Search for the cell housing the specified text and yield its [x, y] center coordinate. 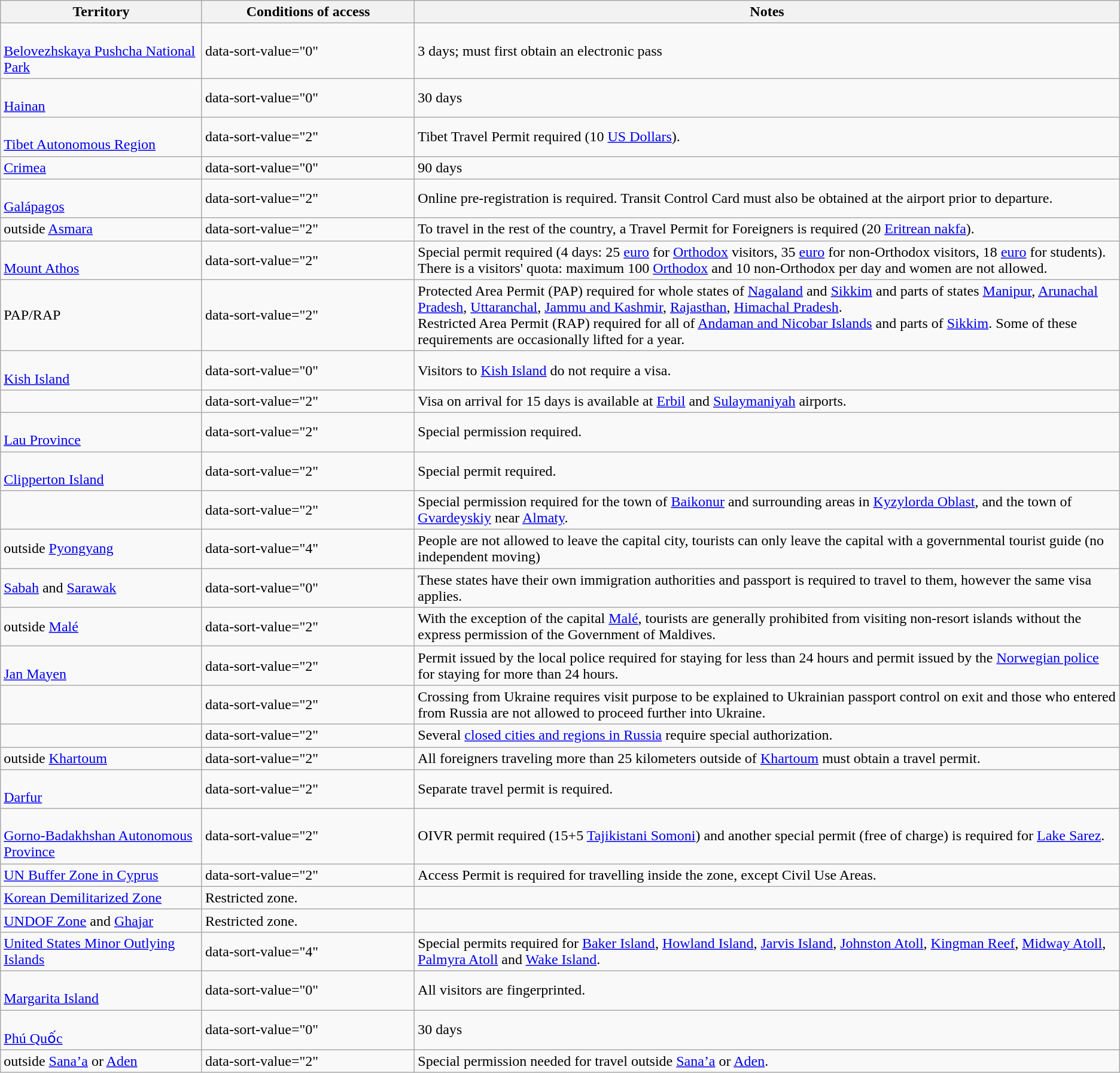
All foreigners traveling more than 25 kilometers outside of Khartoum must obtain a travel permit. [767, 758]
3 days; must first obtain an electronic pass [767, 51]
Special permission required for the town of Baikonur and surrounding areas in Kyzylorda Oblast, and the town of Gvardeyskiy near Almaty. [767, 510]
Tibet Travel Permit required (10 US Dollars). [767, 136]
Sabah and Sarawak [102, 588]
Crimea [102, 168]
Territory [102, 12]
Special permit required. [767, 470]
Clipperton Island [102, 470]
Hainan [102, 98]
To travel in the rest of the country, a Travel Permit for Foreigners is required (20 Eritrean nakfa). [767, 229]
Kish Island [102, 370]
Separate travel permit is required. [767, 789]
outside Sana’a or Aden [102, 1061]
People are not allowed to leave the capital city, tourists can only leave the capital with a governmental tourist guide (no independent moving) [767, 549]
Visitors to Kish Island do not require a visa. [767, 370]
Special permission needed for travel outside Sana’a or Aden. [767, 1061]
Jan Mayen [102, 665]
Tibet Autonomous Region [102, 136]
OIVR permit required (15+5 Tajikistani Somoni) and another special permit (free of charge) is required for Lake Sarez. [767, 836]
UN Buffer Zone in Cyprus [102, 875]
outside Asmara [102, 229]
UNDOF Zone and Ghajar [102, 920]
Online pre-registration is required. Transit Control Card must also be obtained at the airport prior to departure. [767, 199]
Galápagos [102, 199]
Gorno-Badakhshan Autonomous Province [102, 836]
PAP/RAP [102, 315]
90 days [767, 168]
Darfur [102, 789]
Notes [767, 12]
Special permits required for Baker Island, Howland Island, Jarvis Island, Johnston Atoll, Kingman Reef, Midway Atoll, Palmyra Atoll and Wake Island. [767, 952]
United States Minor Outlying Islands [102, 952]
All visitors are fingerprinted. [767, 990]
These states have their own immigration authorities and passport is required to travel to them, however the same visa applies. [767, 588]
outside Khartoum [102, 758]
Mount Athos [102, 260]
Several closed cities and regions in Russia require special authorization. [767, 735]
Margarita Island [102, 990]
Special permission required. [767, 432]
Visa on arrival for 15 days is available at Erbil and Sulaymaniyah airports. [767, 401]
Phú Quốc [102, 1031]
Lau Province [102, 432]
outside Pyongyang [102, 549]
outside Malé [102, 627]
Korean Demilitarized Zone [102, 898]
Access Permit is required for travelling inside the zone, except Civil Use Areas. [767, 875]
Conditions of access [308, 12]
Belovezhskaya Pushcha National Park [102, 51]
